Find where the given text appears and provide that cell's center as (X, Y) coordinate. 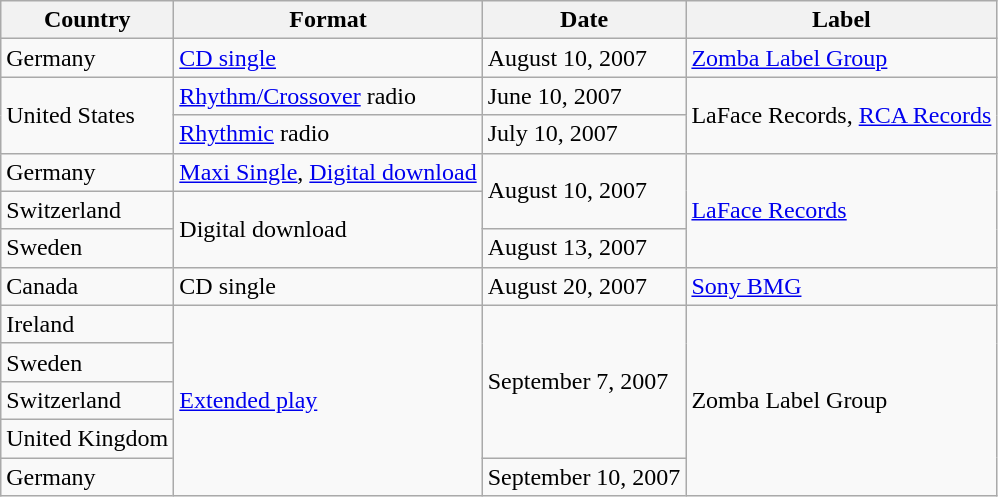
Sony BMG (842, 286)
Maxi Single, Digital download (328, 172)
September 7, 2007 (584, 381)
August 13, 2007 (584, 248)
June 10, 2007 (584, 96)
Label (842, 20)
Rhythm/Crossover radio (328, 96)
LaFace Records, RCA Records (842, 115)
LaFace Records (842, 210)
Extended play (328, 400)
Country (88, 20)
Format (328, 20)
Date (584, 20)
Rhythmic radio (328, 134)
Ireland (88, 324)
United Kingdom (88, 438)
August 20, 2007 (584, 286)
Digital download (328, 229)
July 10, 2007 (584, 134)
Canada (88, 286)
United States (88, 115)
September 10, 2007 (584, 477)
